Find where the given text appears and provide that cell's center as [x, y] coordinate. 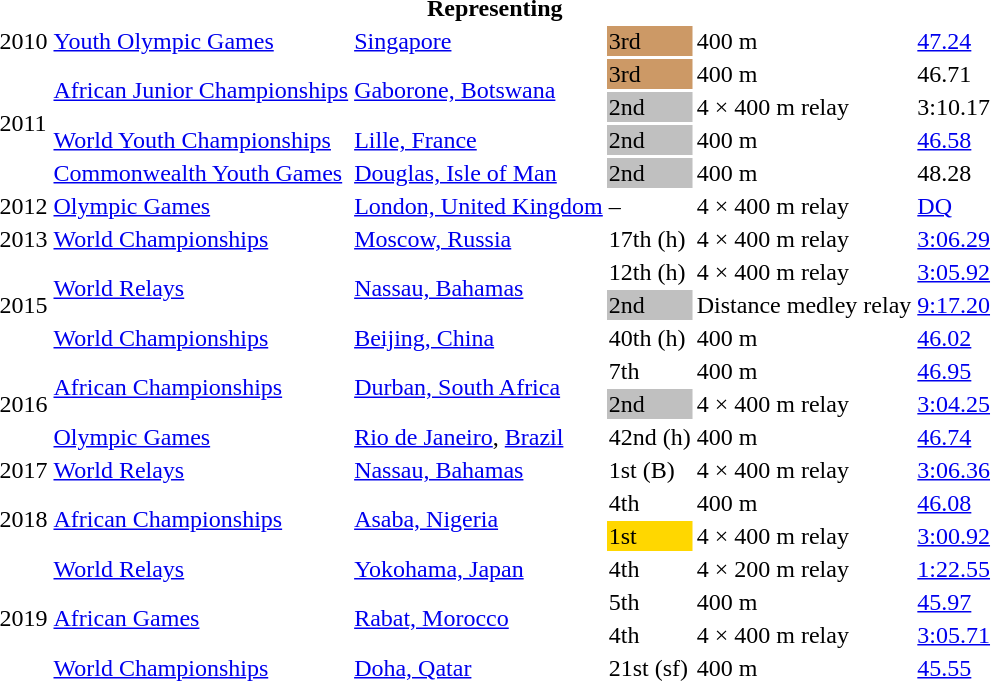
Asaba, Nigeria [479, 520]
Douglas, Isle of Man [479, 173]
– [650, 206]
42nd (h) [650, 437]
7th [650, 371]
1st (B) [650, 470]
Singapore [479, 41]
Moscow, Russia [479, 239]
African Games [201, 618]
Gaborone, Botswana [479, 90]
17th (h) [650, 239]
Lille, France [479, 140]
Beijing, China [479, 338]
Commonwealth Youth Games [201, 173]
4 × 200 m relay [804, 569]
1st [650, 536]
5th [650, 602]
12th (h) [650, 272]
Rio de Janeiro, Brazil [479, 437]
40th (h) [650, 338]
African Junior Championships [201, 90]
Youth Olympic Games [201, 41]
World Youth Championships [201, 140]
London, United Kingdom [479, 206]
Distance medley relay [804, 305]
Rabat, Morocco [479, 618]
Durban, South Africa [479, 388]
Yokohama, Japan [479, 569]
